Return [x, y] of the center of cell containing provided text 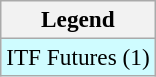
ITF Futures (1) [78, 57]
Legend [78, 19]
